Return (x, y) of the center of cell containing provided text 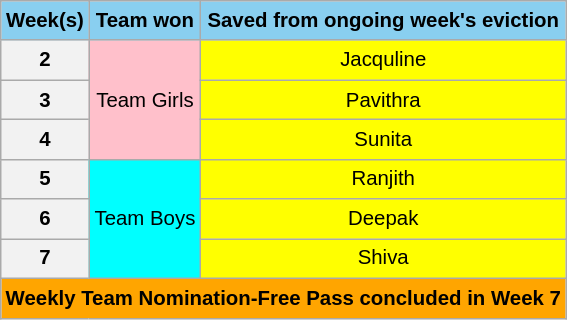
5 (45, 179)
4 (45, 139)
Ranjith (384, 179)
Jacquline (384, 60)
7 (45, 258)
Team Boys (145, 218)
Week(s) (45, 20)
6 (45, 219)
Sunita (384, 139)
Pavithra (384, 100)
3 (45, 100)
2 (45, 60)
Team Girls (145, 100)
Saved from ongoing week's eviction (384, 20)
Shiva (384, 258)
Weekly Team Nomination-Free Pass concluded in Week 7 (284, 298)
Team won (145, 20)
Deepak (384, 219)
